Pinpoint the cell where the given text exists, returning its [X, Y] midpoint coordinate. 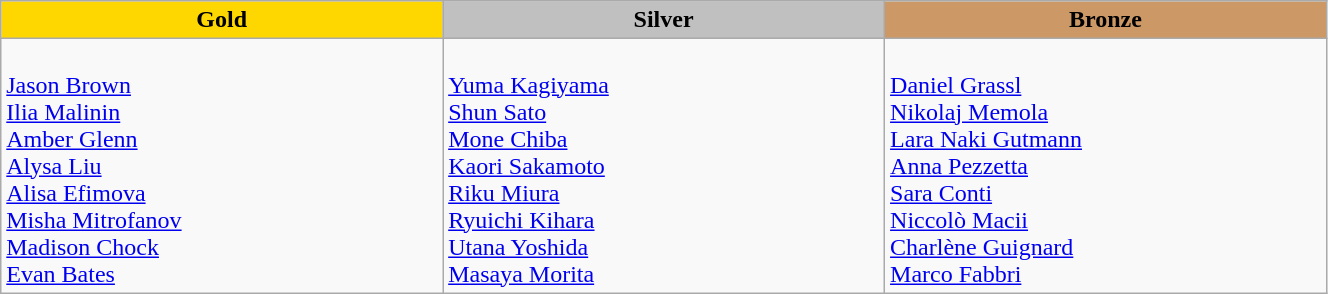
Daniel GrasslNikolaj MemolaLara Naki GutmannAnna PezzettaSara ContiNiccolò MaciiCharlène GuignardMarco Fabbri [1106, 166]
Jason BrownIlia MalininAmber GlennAlysa LiuAlisa EfimovaMisha MitrofanovMadison ChockEvan Bates [222, 166]
Silver [664, 20]
Gold [222, 20]
Yuma KagiyamaShun SatoMone ChibaKaori SakamotoRiku MiuraRyuichi KiharaUtana YoshidaMasaya Morita [664, 166]
Bronze [1106, 20]
